Determine the (X, Y) coordinate at the center of the cell enclosing the given text.  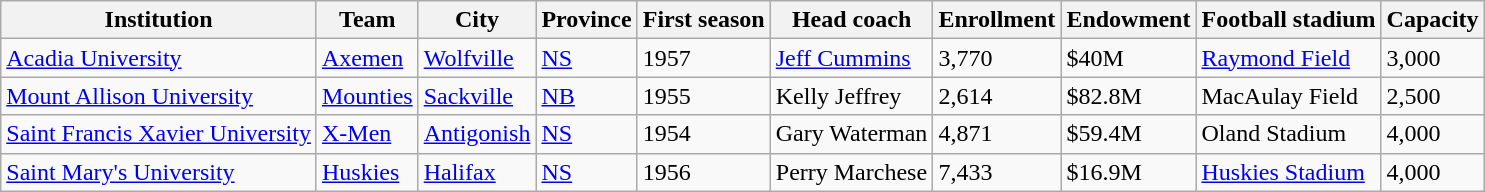
Enrollment (997, 20)
First season (704, 20)
Raymond Field (1288, 58)
3,770 (997, 58)
Huskies (367, 172)
1955 (704, 96)
Antigonish (477, 134)
Kelly Jeffrey (852, 96)
Saint Francis Xavier University (159, 134)
Mount Allison University (159, 96)
Oland Stadium (1288, 134)
Axemen (367, 58)
Sackville (477, 96)
2,500 (1432, 96)
$16.9M (1128, 172)
7,433 (997, 172)
Endowment (1128, 20)
$40M (1128, 58)
1957 (704, 58)
Head coach (852, 20)
X-Men (367, 134)
Jeff Cummins (852, 58)
4,871 (997, 134)
$59.4M (1128, 134)
Wolfville (477, 58)
MacAulay Field (1288, 96)
Gary Waterman (852, 134)
Institution (159, 20)
$82.8M (1128, 96)
Huskies Stadium (1288, 172)
Mounties (367, 96)
1954 (704, 134)
Football stadium (1288, 20)
Team (367, 20)
Perry Marchese (852, 172)
1956 (704, 172)
Saint Mary's University (159, 172)
Province (586, 20)
2,614 (997, 96)
Acadia University (159, 58)
NB (586, 96)
Halifax (477, 172)
City (477, 20)
3,000 (1432, 58)
Capacity (1432, 20)
